Extract the (x, y) coordinate from the center of the cell holding the provided text.  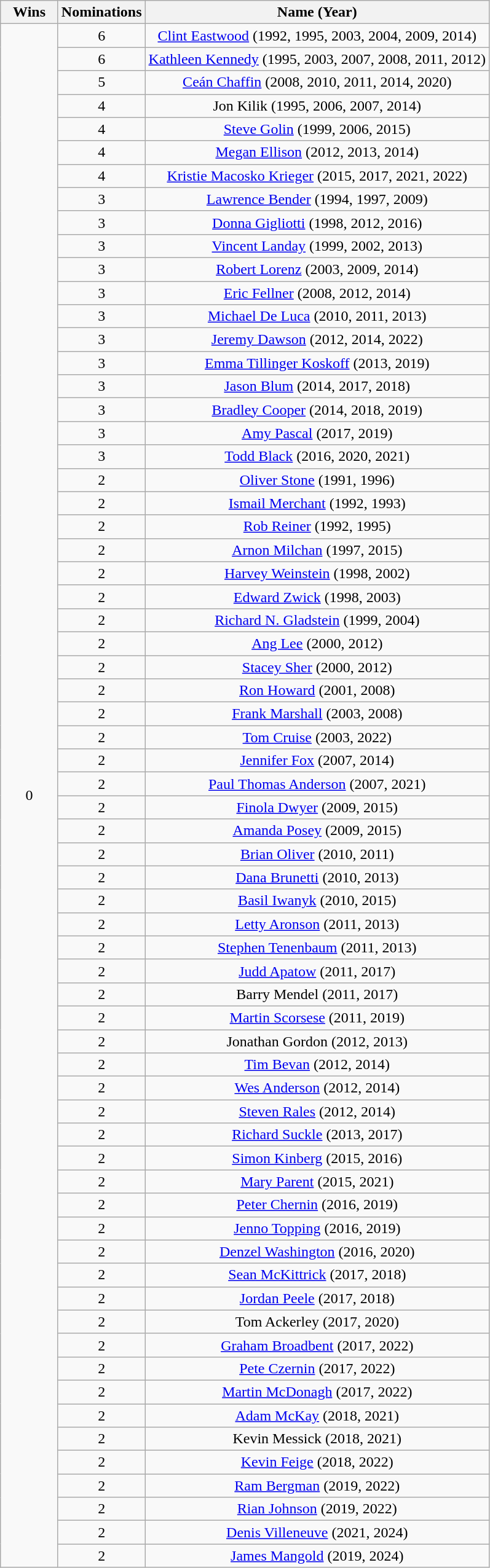
Jenno Topping (2016, 2019) (317, 1228)
Pete Czernin (2017, 2022) (317, 1368)
Rob Reiner (1992, 1995) (317, 527)
Steven Rales (2012, 2014) (317, 1111)
James Mangold (2019, 2024) (317, 1556)
Martin Scorsese (2011, 2019) (317, 1017)
Frank Marshall (2003, 2008) (317, 714)
Peter Chernin (2016, 2019) (317, 1205)
Emma Tillinger Koskoff (2013, 2019) (317, 363)
Dana Brunetti (2010, 2013) (317, 877)
0 (30, 796)
Adam McKay (2018, 2021) (317, 1415)
Wins (30, 12)
Clint Eastwood (1992, 1995, 2003, 2004, 2009, 2014) (317, 36)
Donna Gigliotti (1998, 2012, 2016) (317, 222)
Bradley Cooper (2014, 2018, 2019) (317, 410)
Jennifer Fox (2007, 2014) (317, 761)
Ram Bergman (2019, 2022) (317, 1486)
Richard N. Gladstein (1999, 2004) (317, 620)
Wes Anderson (2012, 2014) (317, 1088)
Name (Year) (317, 12)
Oliver Stone (1991, 1996) (317, 480)
Kathleen Kennedy (1995, 2003, 2007, 2008, 2011, 2012) (317, 59)
Nominations (101, 12)
Stephen Tenenbaum (2011, 2013) (317, 947)
Denzel Washington (2016, 2020) (317, 1252)
Megan Ellison (2012, 2013, 2014) (317, 152)
Kevin Messick (2018, 2021) (317, 1439)
Eric Fellner (2008, 2012, 2014) (317, 293)
Mary Parent (2015, 2021) (317, 1182)
Tim Bevan (2012, 2014) (317, 1065)
Ceán Chaffin (2008, 2010, 2011, 2014, 2020) (317, 82)
Ang Lee (2000, 2012) (317, 643)
Edward Zwick (1998, 2003) (317, 597)
Tom Ackerley (2017, 2020) (317, 1322)
Jon Kilik (1995, 2006, 2007, 2014) (317, 106)
Ismail Merchant (1992, 1993) (317, 503)
Stacey Sher (2000, 2012) (317, 667)
Paul Thomas Anderson (2007, 2021) (317, 784)
Finola Dwyer (2009, 2015) (317, 807)
5 (101, 82)
Denis Villeneuve (2021, 2024) (317, 1532)
Kristie Macosko Krieger (2015, 2017, 2021, 2022) (317, 176)
Sean McKittrick (2017, 2018) (317, 1275)
Jason Blum (2014, 2017, 2018) (317, 386)
Simon Kinberg (2015, 2016) (317, 1158)
Ron Howard (2001, 2008) (317, 691)
Vincent Landay (1999, 2002, 2013) (317, 246)
Basil Iwanyk (2010, 2015) (317, 901)
Michael De Luca (2010, 2011, 2013) (317, 316)
Judd Apatow (2011, 2017) (317, 971)
Todd Black (2016, 2020, 2021) (317, 457)
Arnon Milchan (1997, 2015) (317, 550)
Brian Oliver (2010, 2011) (317, 854)
Tom Cruise (2003, 2022) (317, 737)
Amanda Posey (2009, 2015) (317, 831)
Jordan Peele (2017, 2018) (317, 1298)
Jeremy Dawson (2012, 2014, 2022) (317, 340)
Steve Golin (1999, 2006, 2015) (317, 129)
Jonathan Gordon (2012, 2013) (317, 1041)
Harvey Weinstein (1998, 2002) (317, 573)
Barry Mendel (2011, 2017) (317, 994)
Lawrence Bender (1994, 1997, 2009) (317, 199)
Richard Suckle (2013, 2017) (317, 1135)
Kevin Feige (2018, 2022) (317, 1462)
Robert Lorenz (2003, 2009, 2014) (317, 269)
Rian Johnson (2019, 2022) (317, 1509)
Letty Aronson (2011, 2013) (317, 924)
Graham Broadbent (2017, 2022) (317, 1345)
Amy Pascal (2017, 2019) (317, 433)
Martin McDonagh (2017, 2022) (317, 1392)
